From the cell containing the given text, extract its center point as (x, y) coordinate. 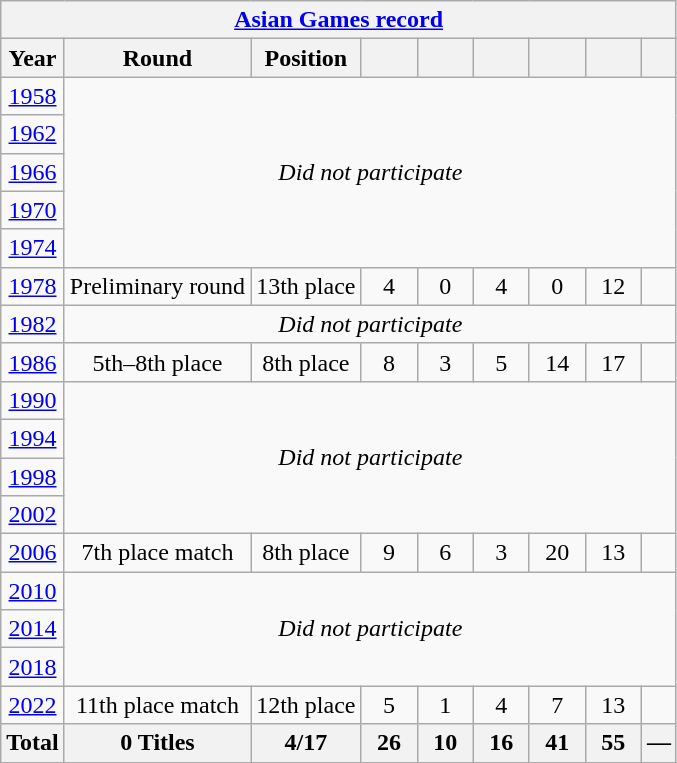
Preliminary round (157, 286)
41 (557, 743)
1990 (33, 400)
20 (557, 553)
— (658, 743)
17 (613, 362)
26 (389, 743)
11th place match (157, 705)
1986 (33, 362)
2010 (33, 591)
1982 (33, 324)
14 (557, 362)
1998 (33, 477)
Round (157, 58)
2022 (33, 705)
2006 (33, 553)
13th place (306, 286)
Position (306, 58)
0 Titles (157, 743)
Year (33, 58)
5th–8th place (157, 362)
4/17 (306, 743)
10 (445, 743)
Asian Games record (339, 20)
Total (33, 743)
7 (557, 705)
12 (613, 286)
1994 (33, 438)
1970 (33, 210)
2002 (33, 515)
16 (501, 743)
8 (389, 362)
2018 (33, 667)
2014 (33, 629)
1 (445, 705)
6 (445, 553)
9 (389, 553)
1974 (33, 248)
1966 (33, 172)
1978 (33, 286)
1958 (33, 96)
7th place match (157, 553)
1962 (33, 134)
12th place (306, 705)
55 (613, 743)
